Extract the [x, y] coordinate from the center of the cell holding the provided text.  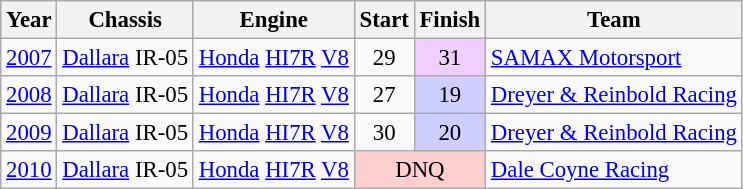
20 [450, 133]
2007 [29, 58]
Dale Coyne Racing [614, 170]
Year [29, 20]
Finish [450, 20]
Engine [274, 20]
Chassis [125, 20]
2008 [29, 95]
2009 [29, 133]
31 [450, 58]
SAMAX Motorsport [614, 58]
Start [384, 20]
2010 [29, 170]
27 [384, 95]
30 [384, 133]
19 [450, 95]
29 [384, 58]
Team [614, 20]
DNQ [420, 170]
